Determine the [X, Y] coordinate at the center of the cell enclosing the given text.  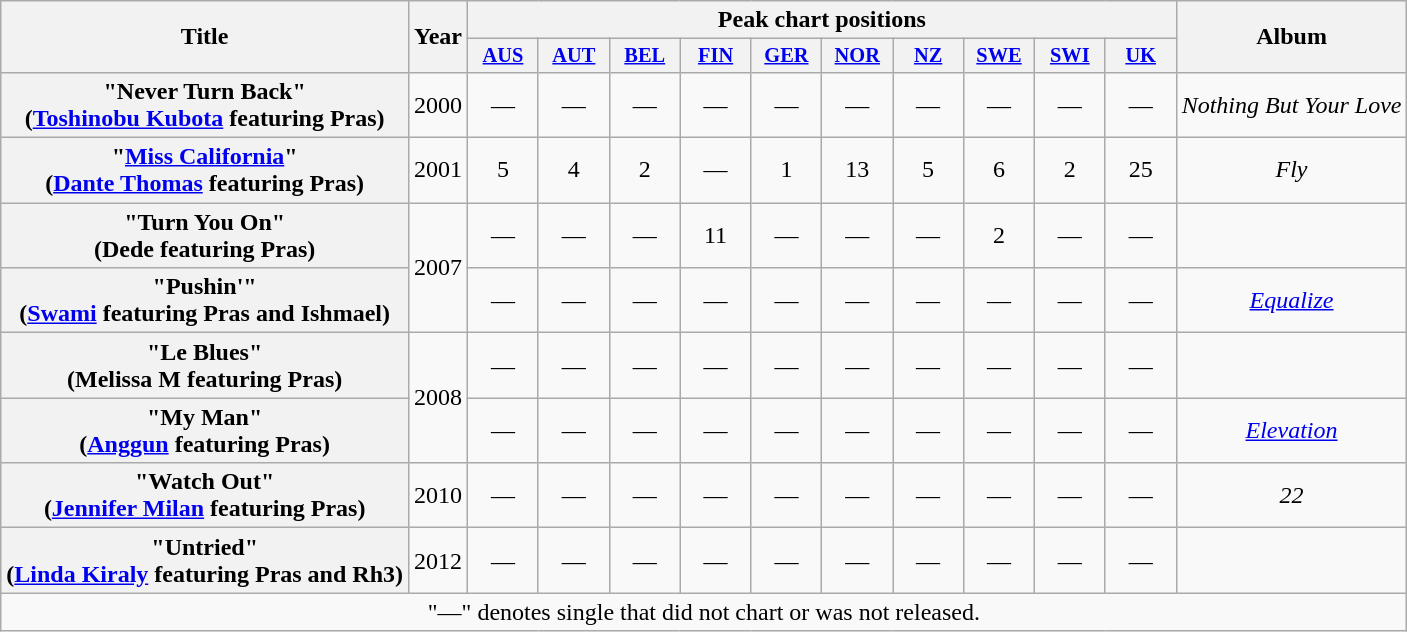
2000 [438, 104]
Album [1292, 37]
1 [786, 170]
"Watch Out"(Jennifer Milan featuring Pras) [205, 496]
25 [1140, 170]
"Le Blues"(Melissa M featuring Pras) [205, 366]
2012 [438, 560]
Title [205, 37]
GER [786, 56]
Fly [1292, 170]
"Miss California"(Dante Thomas featuring Pras) [205, 170]
"Turn You On"(Dede featuring Pras) [205, 236]
AUS [504, 56]
4 [574, 170]
NZ [928, 56]
13 [858, 170]
Elevation [1292, 430]
BEL [644, 56]
Equalize [1292, 300]
2001 [438, 170]
Year [438, 37]
AUT [574, 56]
"—" denotes single that did not chart or was not released. [704, 612]
Peak chart positions [822, 20]
Nothing But Your Love [1292, 104]
2008 [438, 398]
2010 [438, 496]
"My Man"(Anggun featuring Pras) [205, 430]
SWI [1070, 56]
6 [1000, 170]
22 [1292, 496]
SWE [1000, 56]
11 [716, 236]
UK [1140, 56]
"Never Turn Back"(Toshinobu Kubota featuring Pras) [205, 104]
NOR [858, 56]
"Pushin'"(Swami featuring Pras and Ishmael) [205, 300]
"Untried"(Linda Kiraly featuring Pras and Rh3) [205, 560]
2007 [438, 268]
FIN [716, 56]
